Scan for the cell matching the given text and deliver its [X, Y] coordinate at center. 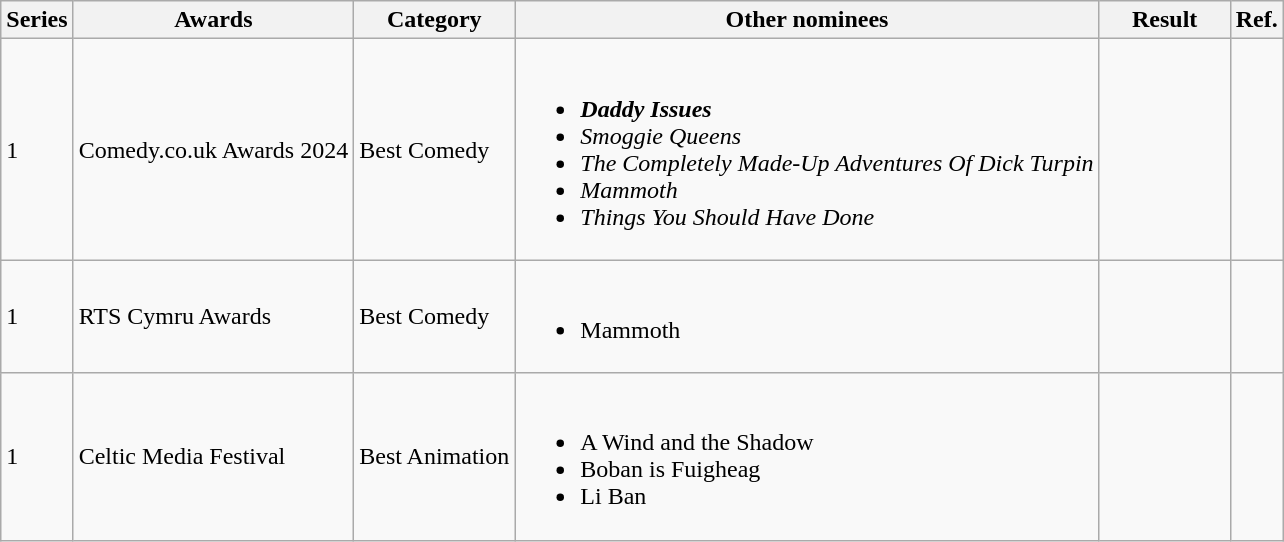
Comedy.co.uk Awards 2024 [214, 150]
Series [37, 20]
Category [434, 20]
Celtic Media Festival [214, 456]
RTS Cymru Awards [214, 316]
Daddy IssuesSmoggie QueensThe Completely Made-Up Adventures Of Dick TurpinMammothThings You Should Have Done [807, 150]
Ref. [1256, 20]
Other nominees [807, 20]
Result [1164, 20]
A Wind and the ShadowBoban is FuigheagLi Ban [807, 456]
Best Animation [434, 456]
Mammoth [807, 316]
Awards [214, 20]
